For the text-containing cell, return its midpoint in (X, Y) coordinate format. 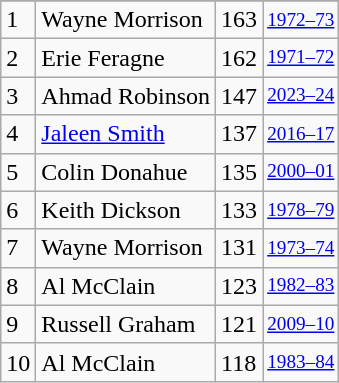
162 (240, 58)
3 (18, 96)
1972–73 (301, 20)
135 (240, 172)
1983–84 (301, 362)
147 (240, 96)
6 (18, 210)
2023–24 (301, 96)
Erie Feragne (126, 58)
10 (18, 362)
2000–01 (301, 172)
2016–17 (301, 134)
1 (18, 20)
121 (240, 324)
Colin Donahue (126, 172)
131 (240, 248)
118 (240, 362)
1982–83 (301, 286)
1978–79 (301, 210)
Jaleen Smith (126, 134)
2 (18, 58)
2009–10 (301, 324)
5 (18, 172)
8 (18, 286)
Russell Graham (126, 324)
163 (240, 20)
123 (240, 286)
9 (18, 324)
Keith Dickson (126, 210)
1973–74 (301, 248)
7 (18, 248)
4 (18, 134)
Ahmad Robinson (126, 96)
1971–72 (301, 58)
133 (240, 210)
137 (240, 134)
